Locate the cell with the specified text and output its [X, Y] center coordinate. 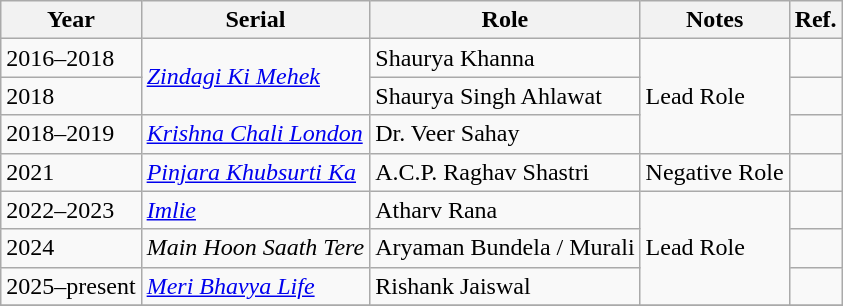
2016–2018 [71, 58]
Pinjara Khubsurti Ka [256, 172]
Imlie [256, 210]
Shaurya Khanna [505, 58]
Meri Bhavya Life [256, 286]
A.C.P. Raghav Shastri [505, 172]
Shaurya Singh Ahlawat [505, 96]
Dr. Veer Sahay [505, 134]
Zindagi Ki Mehek [256, 77]
Year [71, 20]
Negative Role [714, 172]
Krishna Chali London [256, 134]
Main Hoon Saath Tere [256, 248]
2021 [71, 172]
2022–2023 [71, 210]
Aryaman Bundela / Murali [505, 248]
Rishank Jaiswal [505, 286]
2024 [71, 248]
2025–present [71, 286]
Ref. [816, 20]
Atharv Rana [505, 210]
Role [505, 20]
2018–2019 [71, 134]
Notes [714, 20]
2018 [71, 96]
Serial [256, 20]
